Find where the given text appears and provide that cell's center as (x, y) coordinate. 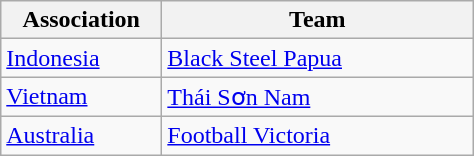
Indonesia (82, 58)
Football Victoria (318, 135)
Association (82, 20)
Thái Sơn Nam (318, 97)
Australia (82, 135)
Vietnam (82, 97)
Team (318, 20)
Black Steel Papua (318, 58)
